For the text-containing cell, return its midpoint in [x, y] coordinate format. 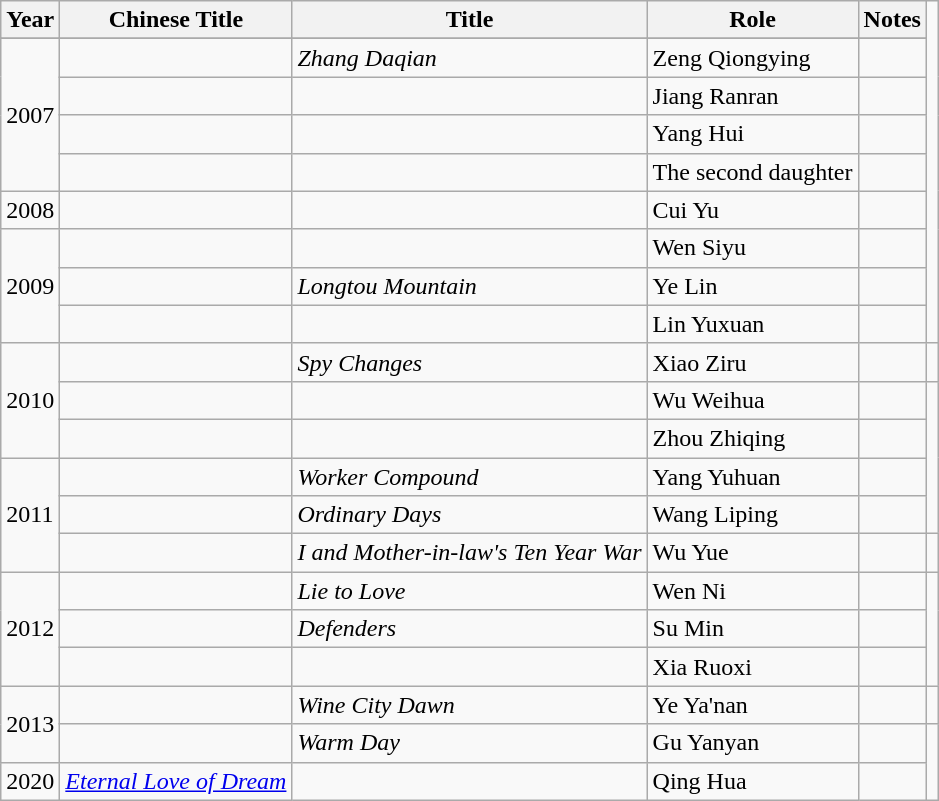
2008 [30, 210]
Wen Ni [752, 591]
Spy Changes [470, 362]
Worker Compound [470, 477]
2009 [30, 286]
Lie to Love [470, 591]
Ye Lin [752, 286]
Xia Ruoxi [752, 667]
Ordinary Days [470, 515]
Wen Siyu [752, 248]
Title [470, 20]
Defenders [470, 629]
Wu Yue [752, 553]
Lin Yuxuan [752, 324]
Wu Weihua [752, 400]
Eternal Love of Dream [176, 781]
Warm Day [470, 743]
Year [30, 20]
Gu Yanyan [752, 743]
Wang Liping [752, 515]
Qing Hua [752, 781]
Longtou Mountain [470, 286]
Xiao Ziru [752, 362]
2020 [30, 781]
2007 [30, 115]
The second daughter [752, 172]
Jiang Ranran [752, 96]
Zhou Zhiqing [752, 438]
Wine City Dawn [470, 705]
Zeng Qiongying [752, 58]
Ye Ya'nan [752, 705]
Yang Yuhuan [752, 477]
2012 [30, 629]
Su Min [752, 629]
Role [752, 20]
I and Mother-in-law's Ten Year War [470, 553]
Chinese Title [176, 20]
Cui Yu [752, 210]
Notes [892, 20]
Yang Hui [752, 134]
2011 [30, 515]
2010 [30, 400]
Zhang Daqian [470, 58]
2013 [30, 724]
